Return the [X, Y] coordinate for the center point of the cell that contains the specified text.  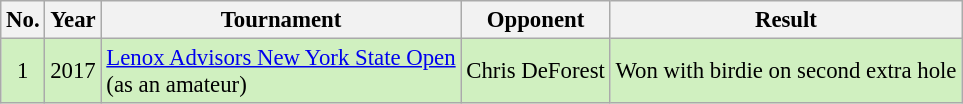
No. [23, 20]
Opponent [536, 20]
2017 [73, 72]
Chris DeForest [536, 72]
Tournament [281, 20]
Result [786, 20]
Won with birdie on second extra hole [786, 72]
Lenox Advisors New York State Open(as an amateur) [281, 72]
1 [23, 72]
Year [73, 20]
